Extract the [X, Y] coordinate from the center of the cell holding the provided text.  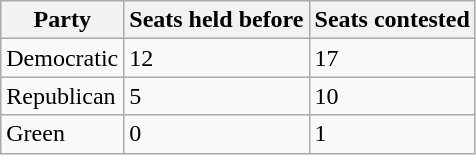
1 [392, 134]
Democratic [62, 58]
Green [62, 134]
Seats contested [392, 20]
Party [62, 20]
Republican [62, 96]
Seats held before [216, 20]
12 [216, 58]
17 [392, 58]
5 [216, 96]
0 [216, 134]
10 [392, 96]
